Identify which cell holds the provided text, then report its (x, y) central coordinate. 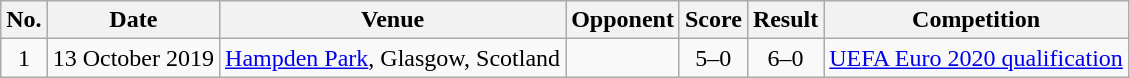
Result (785, 20)
Hampden Park, Glasgow, Scotland (393, 58)
Competition (976, 20)
Venue (393, 20)
1 (24, 58)
Opponent (623, 20)
6–0 (785, 58)
13 October 2019 (133, 58)
Date (133, 20)
No. (24, 20)
UEFA Euro 2020 qualification (976, 58)
Score (713, 20)
5–0 (713, 58)
